Output the [x, y] coordinate of the center of the cell containing the given text.  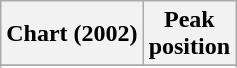
Chart (2002) [72, 34]
Peak position [189, 34]
